Extract the [x, y] coordinate from the center of the cell holding the provided text.  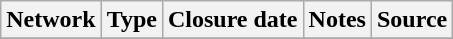
Closure date [232, 20]
Source [412, 20]
Notes [337, 20]
Network [51, 20]
Type [132, 20]
